Pinpoint the cell where the given text exists, returning its (x, y) midpoint coordinate. 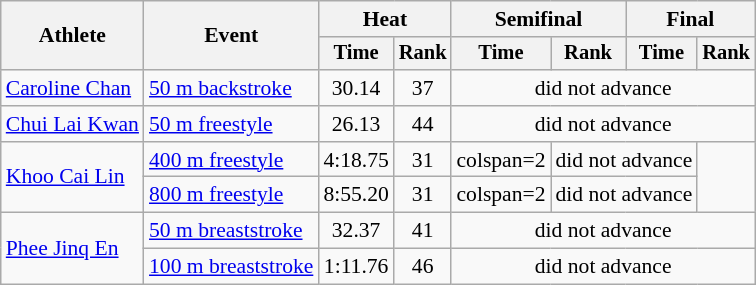
Athlete (72, 36)
Chui Lai Kwan (72, 124)
Event (231, 36)
30.14 (356, 88)
Semifinal (538, 19)
8:55.20 (356, 195)
44 (423, 124)
Phee Jinq En (72, 248)
Khoo Cai Lin (72, 178)
1:11.76 (356, 267)
46 (423, 267)
37 (423, 88)
50 m backstroke (231, 88)
32.37 (356, 231)
4:18.75 (356, 160)
50 m freestyle (231, 124)
Caroline Chan (72, 88)
800 m freestyle (231, 195)
100 m breaststroke (231, 267)
26.13 (356, 124)
400 m freestyle (231, 160)
50 m breaststroke (231, 231)
Heat (384, 19)
41 (423, 231)
Final (690, 19)
